Find where the given text appears and provide that cell's center as [x, y] coordinate. 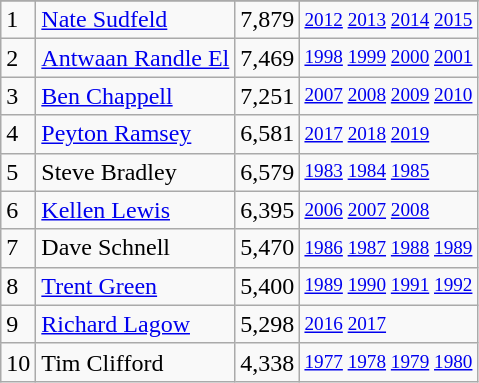
2016 2017 [388, 324]
5 [18, 172]
1986 1987 1988 1989 [388, 248]
2012 2013 2014 2015 [388, 20]
5,400 [268, 286]
Steve Bradley [136, 172]
7,879 [268, 20]
Nate Sudfeld [136, 20]
Kellen Lewis [136, 210]
7 [18, 248]
6 [18, 210]
9 [18, 324]
Dave Schnell [136, 248]
Peyton Ramsey [136, 134]
Tim Clifford [136, 362]
2017 2018 2019 [388, 134]
Trent Green [136, 286]
6,579 [268, 172]
Richard Lagow [136, 324]
1 [18, 20]
3 [18, 96]
2 [18, 58]
Ben Chappell [136, 96]
Antwaan Randle El [136, 58]
6,581 [268, 134]
5,298 [268, 324]
2006 2007 2008 [388, 210]
7,251 [268, 96]
10 [18, 362]
4 [18, 134]
6,395 [268, 210]
2007 2008 2009 2010 [388, 96]
4,338 [268, 362]
1998 1999 2000 2001 [388, 58]
1977 1978 1979 1980 [388, 362]
8 [18, 286]
5,470 [268, 248]
1989 1990 1991 1992 [388, 286]
1983 1984 1985 [388, 172]
7,469 [268, 58]
